Find where the given text appears and provide that cell's center as [X, Y] coordinate. 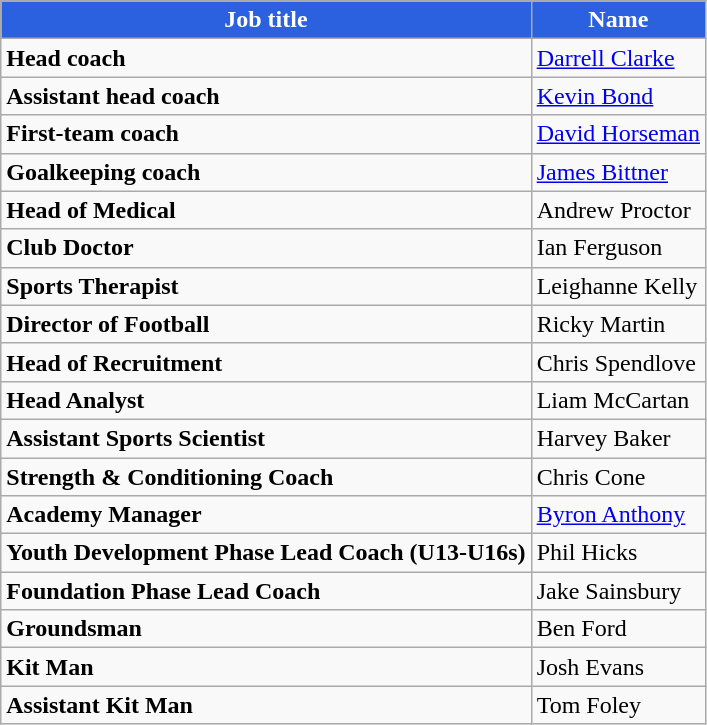
Academy Manager [266, 515]
Head coach [266, 58]
Ricky Martin [618, 324]
Head Analyst [266, 400]
Josh Evans [618, 667]
Youth Development Phase Lead Coach (U13-U16s) [266, 553]
Andrew Proctor [618, 210]
Harvey Baker [618, 438]
Chris Spendlove [618, 362]
Sports Therapist [266, 286]
Darrell Clarke [618, 58]
Liam McCartan [618, 400]
Chris Cone [618, 477]
Kevin Bond [618, 96]
Phil Hicks [618, 553]
Strength & Conditioning Coach [266, 477]
Job title [266, 20]
Byron Anthony [618, 515]
Assistant head coach [266, 96]
Assistant Sports Scientist [266, 438]
Name [618, 20]
Ian Ferguson [618, 248]
Club Doctor [266, 248]
Kit Man [266, 667]
Goalkeeping coach [266, 172]
Assistant Kit Man [266, 705]
Ben Ford [618, 629]
Director of Football [266, 324]
First-team coach [266, 134]
Tom Foley [618, 705]
Foundation Phase Lead Coach [266, 591]
David Horseman [618, 134]
Jake Sainsbury [618, 591]
Groundsman [266, 629]
James Bittner [618, 172]
Head of Medical [266, 210]
Head of Recruitment [266, 362]
Leighanne Kelly [618, 286]
